For the text-containing cell, return its midpoint in [X, Y] coordinate format. 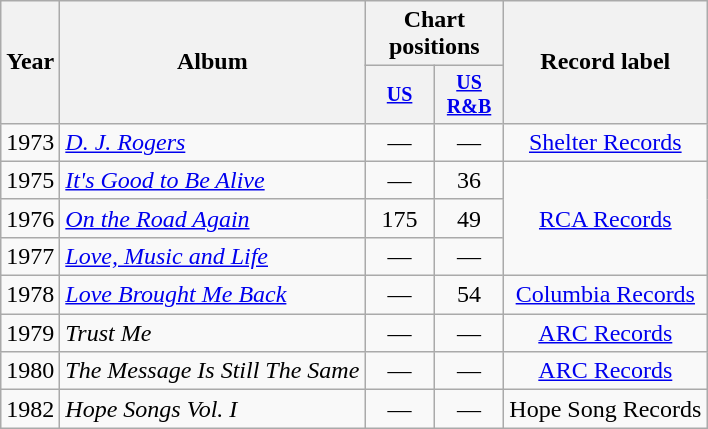
1976 [30, 218]
1973 [30, 142]
It's Good to Be Alive [212, 180]
US [400, 94]
On the Road Again [212, 218]
Hope Song Records [606, 409]
Chart positions [434, 34]
Year [30, 62]
The Message Is Still The Same [212, 371]
1977 [30, 256]
Album [212, 62]
D. J. Rogers [212, 142]
1979 [30, 333]
Trust Me [212, 333]
49 [468, 218]
1975 [30, 180]
54 [468, 295]
1980 [30, 371]
Hope Songs Vol. I [212, 409]
175 [400, 218]
1982 [30, 409]
RCA Records [606, 218]
Love, Music and Life [212, 256]
Shelter Records [606, 142]
Love Brought Me Back [212, 295]
USR&B [468, 94]
Record label [606, 62]
36 [468, 180]
1978 [30, 295]
Columbia Records [606, 295]
